From the cell containing the given text, extract its center point as [x, y] coordinate. 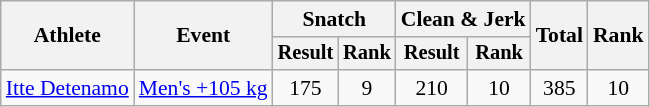
210 [432, 88]
Itte Detenamo [68, 88]
Event [204, 36]
Clean & Jerk [464, 19]
385 [560, 88]
9 [367, 88]
Men's +105 kg [204, 88]
Snatch [334, 19]
Total [560, 36]
Athlete [68, 36]
175 [306, 88]
